For the text-containing cell, return its midpoint in [X, Y] coordinate format. 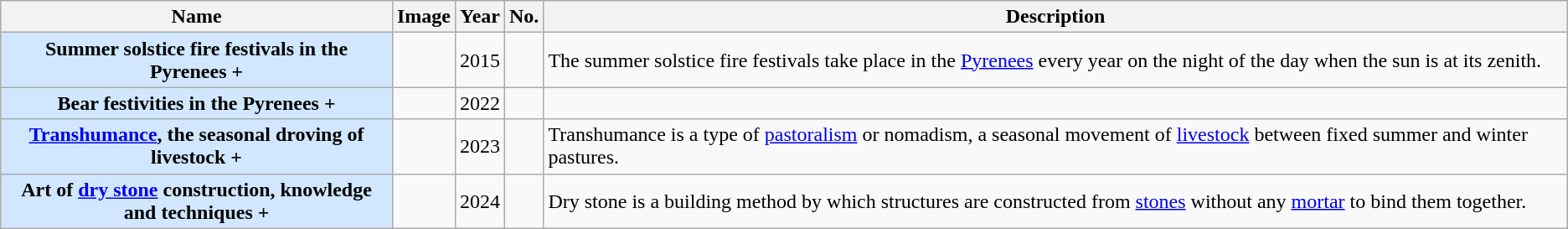
The summer solstice fire festivals take place in the Pyrenees every year on the night of the day when the sun is at its zenith. [1055, 60]
2022 [479, 103]
Dry stone is a building method by which structures are constructed from stones without any mortar to bind them together. [1055, 201]
2015 [479, 60]
Summer solstice fire festivals in the Pyrenees + [197, 60]
Image [424, 17]
Bear festivities in the Pyrenees + [197, 103]
Name [197, 17]
2023 [479, 146]
Art of dry stone construction, knowledge and techniques + [197, 201]
Description [1055, 17]
Transhumance, the seasonal droving of livestock + [197, 146]
Transhumance is a type of pastoralism or nomadism, a seasonal movement of livestock between fixed summer and winter pastures. [1055, 146]
Year [479, 17]
2024 [479, 201]
No. [524, 17]
